Identify which cell holds the provided text, then report its (X, Y) central coordinate. 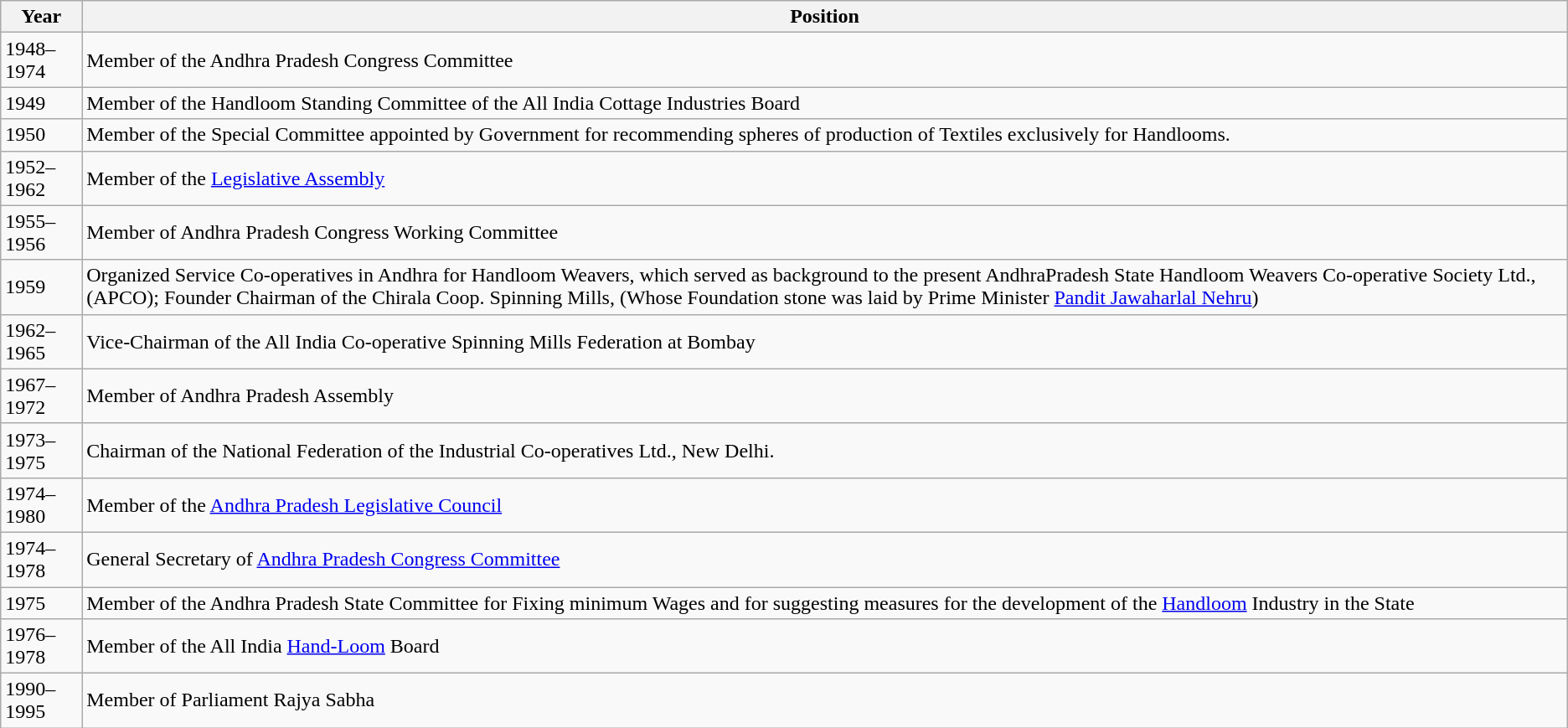
Chairman of the National Federation of the Industrial Co-operatives Ltd., New Delhi. (825, 451)
1952–1962 (42, 178)
Member of Andhra Pradesh Assembly (825, 395)
Member of the Special Committee appointed by Government for recommending spheres of production of Textiles exclusively for Handlooms. (825, 135)
General Secretary of Andhra Pradesh Congress Committee (825, 560)
1948–1974 (42, 60)
1967–1972 (42, 395)
1974–1980 (42, 504)
Member of the Andhra Pradesh Legislative Council (825, 504)
Vice-Chairman of the All India Co-operative Spinning Mills Federation at Bombay (825, 342)
1976–1978 (42, 647)
1950 (42, 135)
1975 (42, 602)
Member of Parliament Rajya Sabha (825, 700)
1973–1975 (42, 451)
Member of the Legislative Assembly (825, 178)
1990–1995 (42, 700)
Position (825, 17)
Member of the All India Hand-Loom Board (825, 647)
1949 (42, 103)
Year (42, 17)
1962–1965 (42, 342)
Member of the Andhra Pradesh Congress Committee (825, 60)
Member of Andhra Pradesh Congress Working Committee (825, 233)
1955–1956 (42, 233)
1974–1978 (42, 560)
1959 (42, 287)
Member of the Handloom Standing Committee of the All India Cottage Industries Board (825, 103)
